Determine the [X, Y] coordinate at the center of the cell enclosing the given text.  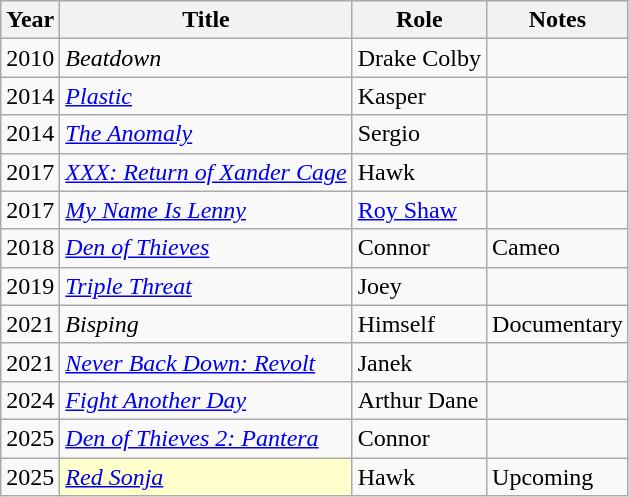
Arthur Dane [419, 400]
Kasper [419, 96]
2018 [30, 248]
Fight Another Day [206, 400]
My Name Is Lenny [206, 210]
Title [206, 20]
Cameo [558, 248]
Red Sonja [206, 477]
Year [30, 20]
The Anomaly [206, 134]
Den of Thieves [206, 248]
Triple Threat [206, 286]
Plastic [206, 96]
Roy Shaw [419, 210]
2010 [30, 58]
Documentary [558, 324]
2019 [30, 286]
Janek [419, 362]
Himself [419, 324]
Sergio [419, 134]
Bisping [206, 324]
2024 [30, 400]
Joey [419, 286]
Notes [558, 20]
Upcoming [558, 477]
Never Back Down: Revolt [206, 362]
Drake Colby [419, 58]
Beatdown [206, 58]
Role [419, 20]
XXX: Return of Xander Cage [206, 172]
Den of Thieves 2: Pantera [206, 438]
